Return the (x, y) coordinate for the center point of the cell that contains the specified text.  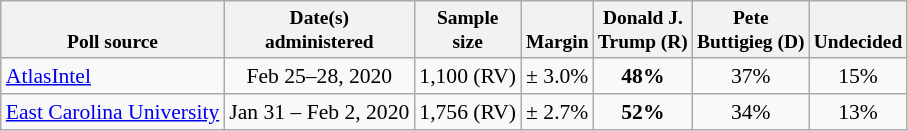
± 3.0% (557, 76)
1,756 (RV) (468, 112)
15% (858, 76)
Donald J.Trump (R) (642, 30)
East Carolina University (113, 112)
AtlasIntel (113, 76)
34% (750, 112)
± 2.7% (557, 112)
PeteButtigieg (D) (750, 30)
13% (858, 112)
1,100 (RV) (468, 76)
Poll source (113, 30)
52% (642, 112)
Margin (557, 30)
Jan 31 – Feb 2, 2020 (319, 112)
Undecided (858, 30)
48% (642, 76)
Feb 25–28, 2020 (319, 76)
Date(s)administered (319, 30)
37% (750, 76)
Samplesize (468, 30)
